Extract the [X, Y] coordinate from the center of the cell holding the provided text.  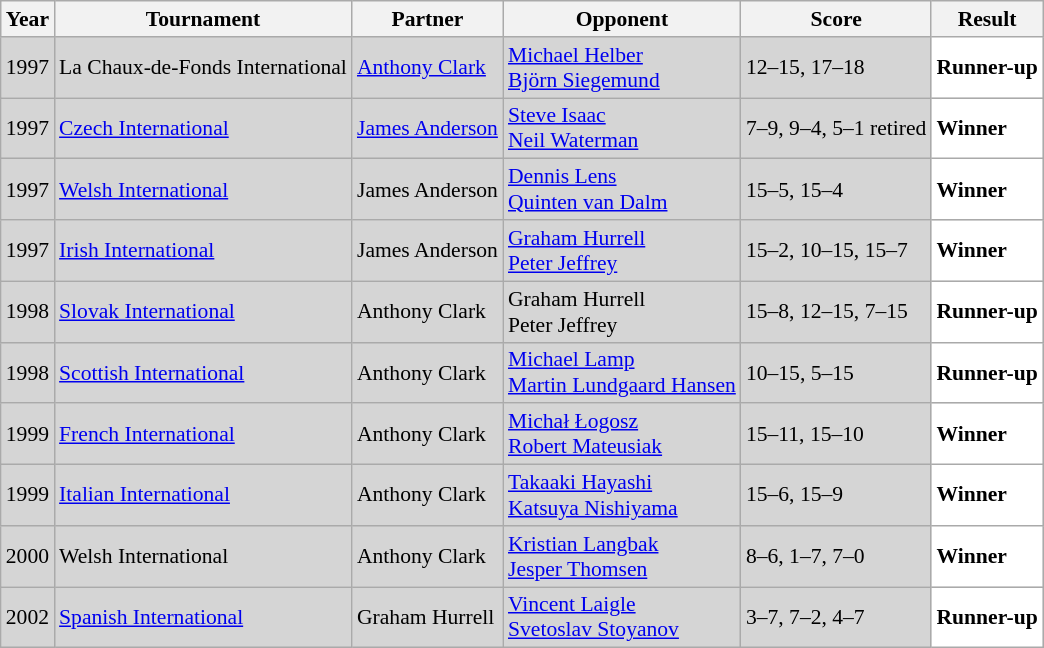
Opponent [622, 19]
15–8, 12–15, 7–15 [836, 312]
French International [203, 434]
Result [986, 19]
Steve Isaac Neil Waterman [622, 128]
Irish International [203, 250]
Partner [428, 19]
7–9, 9–4, 5–1 retired [836, 128]
12–15, 17–18 [836, 68]
Michael Helber Björn Siegemund [622, 68]
Takaaki Hayashi Katsuya Nishiyama [622, 496]
La Chaux-de-Fonds International [203, 68]
Dennis Lens Quinten van Dalm [622, 190]
Slovak International [203, 312]
Score [836, 19]
Scottish International [203, 372]
Italian International [203, 496]
Graham Hurrell [428, 618]
2000 [28, 556]
Year [28, 19]
10–15, 5–15 [836, 372]
Czech International [203, 128]
2002 [28, 618]
15–5, 15–4 [836, 190]
Kristian Langbak Jesper Thomsen [622, 556]
Tournament [203, 19]
3–7, 7–2, 4–7 [836, 618]
8–6, 1–7, 7–0 [836, 556]
Vincent Laigle Svetoslav Stoyanov [622, 618]
Spanish International [203, 618]
15–2, 10–15, 15–7 [836, 250]
Michael Lamp Martin Lundgaard Hansen [622, 372]
15–6, 15–9 [836, 496]
Michał Łogosz Robert Mateusiak [622, 434]
15–11, 15–10 [836, 434]
